Locate the cell with the specified text and output its [x, y] center coordinate. 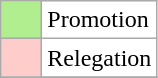
Relegation [100, 58]
Promotion [100, 20]
